Search for the cell housing the specified text and yield its (X, Y) center coordinate. 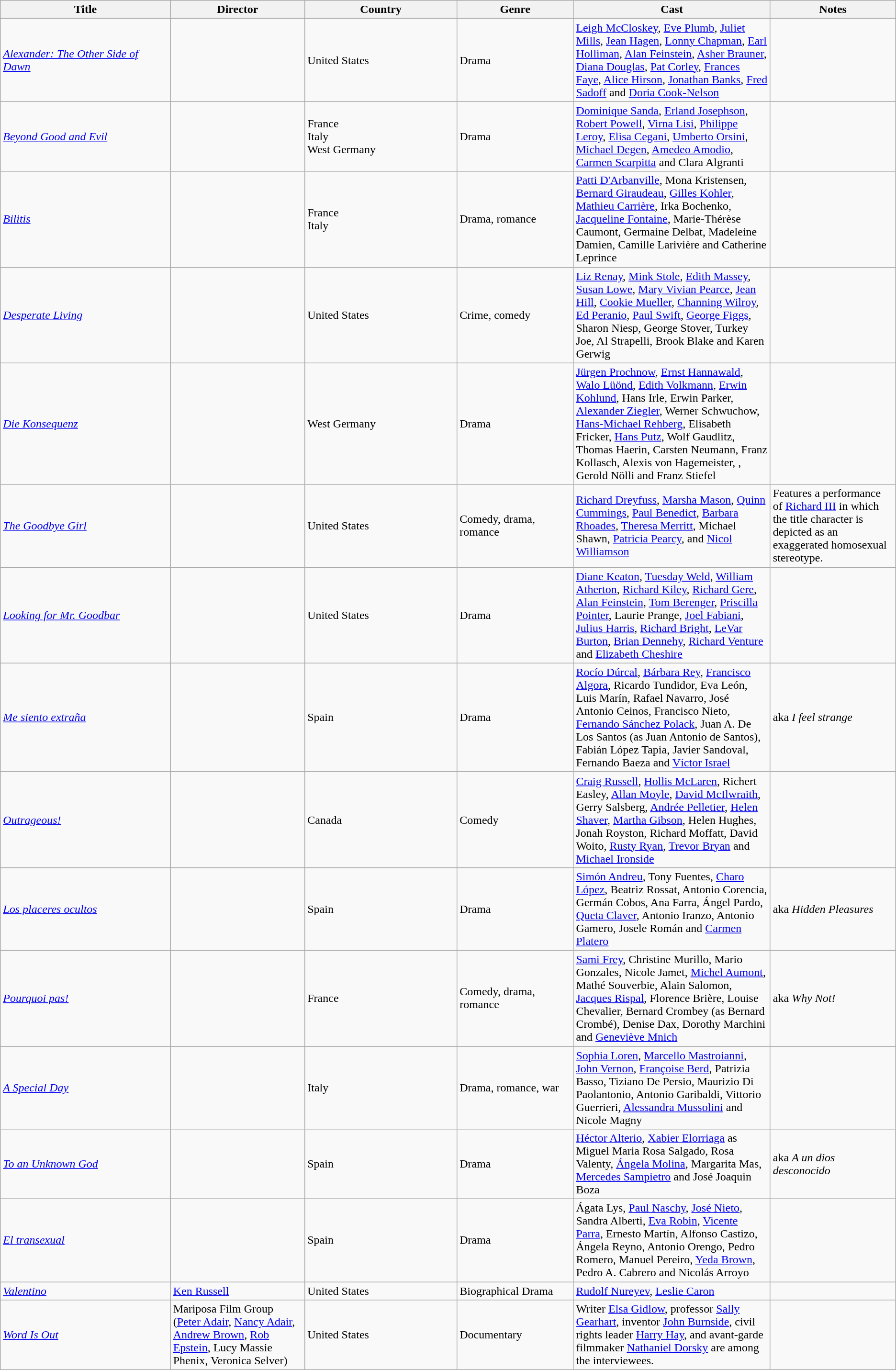
Mariposa Film Group (Peter Adair, Nancy Adair, Andrew Brown, Rob Epstein, Lucy Massie Phenix, Veronica Selver) (237, 1335)
Los placeres ocultos (85, 909)
Word Is Out (85, 1335)
Looking for Mr. Goodbar (85, 615)
Crime, comedy (515, 315)
West Germany (381, 424)
Die Konsequenz (85, 424)
aka I feel strange (833, 717)
aka A un dios desconocido (833, 1164)
Drama, romance (515, 219)
Alexander: The Other Side of Dawn (85, 60)
Beyond Good and Evil (85, 136)
El transexual (85, 1241)
Director (237, 10)
FranceItalyWest Germany (381, 136)
Ken Russell (237, 1291)
Cast (672, 10)
Pourquoi pas! (85, 998)
Richard Dreyfuss, Marsha Mason, Quinn Cummings, Paul Benedict, Barbara Rhoades, Theresa Merritt, Michael Shawn, Patricia Pearcy, and Nicol Williamson (672, 526)
A Special Day (85, 1088)
Title (85, 10)
Rudolf Nureyev, Leslie Caron (672, 1291)
Bilitis (85, 219)
Héctor Alterio, Xabier Elorriaga as Miguel Maria Rosa Salgado, Rosa Valenty, Ángela Molina, Margarita Mas, Mercedes Sampietro and José Joaquin Boza (672, 1164)
aka Why Not! (833, 998)
France (381, 998)
FranceItaly (381, 219)
Desperate Living (85, 315)
Drama, romance, war (515, 1088)
Italy (381, 1088)
The Goodbye Girl (85, 526)
To an Unknown God (85, 1164)
Documentary (515, 1335)
Comedy (515, 820)
Genre (515, 10)
Biographical Drama (515, 1291)
Features a performance of Richard III in which the title character is depicted as an exaggerated homosexual stereotype. (833, 526)
Notes (833, 10)
Canada (381, 820)
Outrageous! (85, 820)
Country (381, 10)
aka Hidden Pleasures (833, 909)
Me siento extraña (85, 717)
Valentino (85, 1291)
